Locate the cell with the specified text and output its [X, Y] center coordinate. 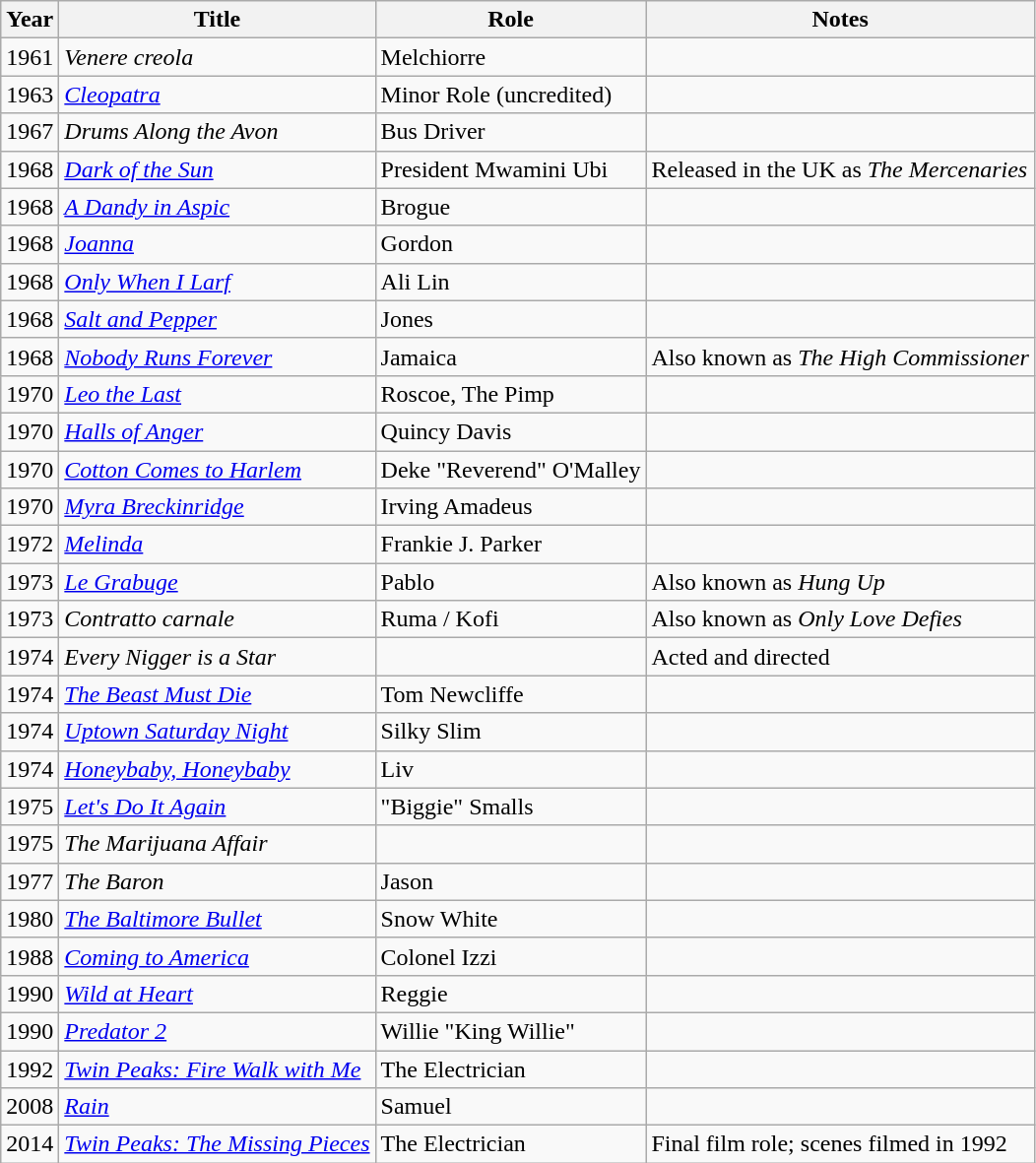
Brogue [510, 207]
Minor Role (uncredited) [510, 95]
Contratto carnale [217, 619]
Cleopatra [217, 95]
1980 [30, 919]
Deke "Reverend" O'Malley [510, 470]
Melinda [217, 545]
2014 [30, 1144]
The Marijuana Affair [217, 844]
Notes [840, 20]
Salt and Pepper [217, 319]
Reggie [510, 994]
1967 [30, 132]
Bus Driver [510, 132]
Samuel [510, 1107]
"Biggie" Smalls [510, 807]
Le Grabuge [217, 582]
Released in the UK as The Mercenaries [840, 169]
Every Nigger is a Star [217, 657]
Also known as The High Commissioner [840, 356]
Myra Breckinridge [217, 507]
Only When I Larf [217, 282]
Wild at Heart [217, 994]
Nobody Runs Forever [217, 356]
Let's Do It Again [217, 807]
Also known as Hung Up [840, 582]
Jason [510, 881]
Role [510, 20]
Rain [217, 1107]
Ali Lin [510, 282]
The Baltimore Bullet [217, 919]
Acted and directed [840, 657]
Twin Peaks: Fire Walk with Me [217, 1068]
Cotton Comes to Harlem [217, 470]
Venere creola [217, 57]
Final film role; scenes filmed in 1992 [840, 1144]
1961 [30, 57]
Silky Slim [510, 732]
Irving Amadeus [510, 507]
Predator 2 [217, 1031]
Leo the Last [217, 394]
Twin Peaks: The Missing Pieces [217, 1144]
The Beast Must Die [217, 694]
Coming to America [217, 956]
The Baron [217, 881]
Roscoe, The Pimp [510, 394]
Frankie J. Parker [510, 545]
Jones [510, 319]
Uptown Saturday Night [217, 732]
Ruma / Kofi [510, 619]
Year [30, 20]
Gordon [510, 244]
1977 [30, 881]
1992 [30, 1068]
Willie "King Willie" [510, 1031]
Tom Newcliffe [510, 694]
Jamaica [510, 356]
President Mwamini Ubi [510, 169]
Joanna [217, 244]
Honeybaby, Honeybaby [217, 769]
Title [217, 20]
Also known as Only Love Defies [840, 619]
Colonel Izzi [510, 956]
A Dandy in Aspic [217, 207]
1963 [30, 95]
1972 [30, 545]
Pablo [510, 582]
2008 [30, 1107]
Snow White [510, 919]
Dark of the Sun [217, 169]
Halls of Anger [217, 431]
Quincy Davis [510, 431]
Drums Along the Avon [217, 132]
Liv [510, 769]
1988 [30, 956]
Melchiorre [510, 57]
